Return the (X, Y) coordinate for the center point of the cell that contains the specified text.  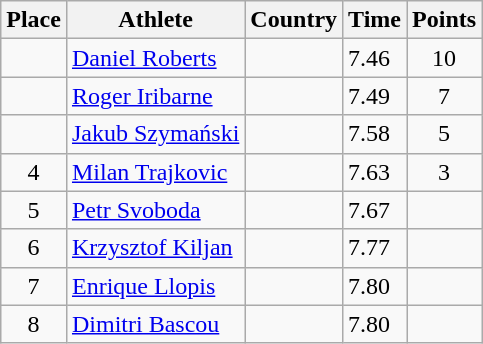
Athlete (155, 20)
Jakub Szymański (155, 134)
Time (375, 20)
Country (294, 20)
Daniel Roberts (155, 58)
6 (34, 248)
Krzysztof Kiljan (155, 248)
Milan Trajkovic (155, 172)
4 (34, 172)
Roger Iribarne (155, 96)
3 (444, 172)
Place (34, 20)
7.67 (375, 210)
7.58 (375, 134)
7.46 (375, 58)
10 (444, 58)
7.49 (375, 96)
8 (34, 324)
Enrique Llopis (155, 286)
Points (444, 20)
Dimitri Bascou (155, 324)
7.63 (375, 172)
Petr Svoboda (155, 210)
7.77 (375, 248)
